Capture the cell that displays the provided text and extract its (x, y) central coordinate. 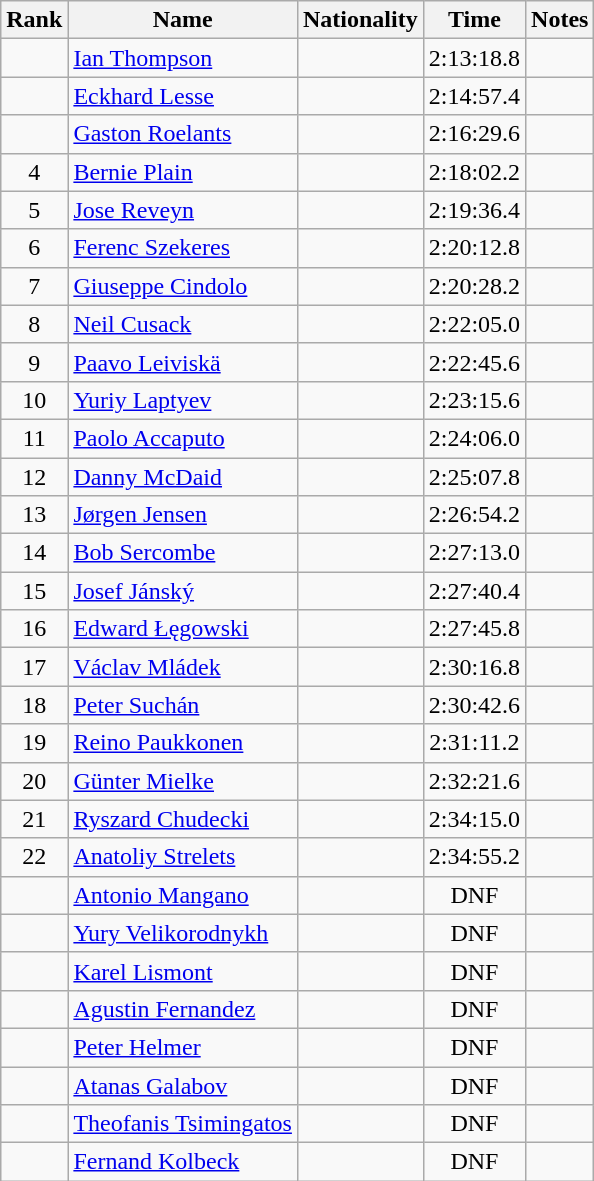
9 (34, 362)
Günter Mielke (183, 781)
2:27:13.0 (474, 553)
2:34:55.2 (474, 857)
2:27:40.4 (474, 591)
6 (34, 248)
2:24:06.0 (474, 438)
Name (183, 20)
12 (34, 477)
Yuriy Laptyev (183, 400)
Jørgen Jensen (183, 515)
Agustin Fernandez (183, 1009)
Anatoliy Strelets (183, 857)
Ferenc Szekeres (183, 248)
Ian Thompson (183, 58)
22 (34, 857)
Atanas Galabov (183, 1085)
Notes (560, 20)
2:18:02.2 (474, 172)
2:25:07.8 (474, 477)
Peter Suchán (183, 705)
14 (34, 553)
Václav Mládek (183, 667)
Gaston Roelants (183, 134)
Edward Łęgowski (183, 629)
Paolo Accaputo (183, 438)
20 (34, 781)
2:22:45.6 (474, 362)
2:31:11.2 (474, 743)
Eckhard Lesse (183, 96)
Bob Sercombe (183, 553)
15 (34, 591)
2:30:42.6 (474, 705)
8 (34, 324)
Karel Lismont (183, 971)
Bernie Plain (183, 172)
11 (34, 438)
Danny McDaid (183, 477)
18 (34, 705)
2:27:45.8 (474, 629)
Jose Reveyn (183, 210)
Ryszard Chudecki (183, 819)
2:13:18.8 (474, 58)
4 (34, 172)
2:23:15.6 (474, 400)
2:16:29.6 (474, 134)
2:19:36.4 (474, 210)
Theofanis Tsimingatos (183, 1124)
Josef Jánský (183, 591)
Antonio Mangano (183, 895)
Reino Paukkonen (183, 743)
19 (34, 743)
16 (34, 629)
2:20:12.8 (474, 248)
Neil Cusack (183, 324)
Rank (34, 20)
21 (34, 819)
Yury Velikorodnykh (183, 933)
Fernand Kolbeck (183, 1162)
Peter Helmer (183, 1047)
7 (34, 286)
2:14:57.4 (474, 96)
2:34:15.0 (474, 819)
Giuseppe Cindolo (183, 286)
Paavo Leiviskä (183, 362)
Time (474, 20)
17 (34, 667)
2:20:28.2 (474, 286)
Nationality (360, 20)
2:22:05.0 (474, 324)
2:32:21.6 (474, 781)
2:26:54.2 (474, 515)
5 (34, 210)
13 (34, 515)
10 (34, 400)
2:30:16.8 (474, 667)
